Output the [X, Y] coordinate of the center of the cell containing the given text.  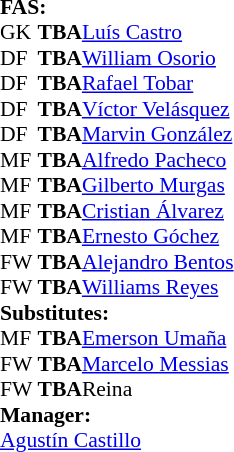
Reina [158, 389]
Marvin González [158, 135]
Luís Castro [158, 33]
Víctor Velásquez [158, 109]
Gilberto Murgas [158, 185]
Emerson Umaña [158, 339]
Cristian Álvarez [158, 211]
William Osorio [158, 58]
Rafael Tobar [158, 83]
Substitutes: [117, 313]
Alfredo Pacheco [158, 160]
Marcelo Messias [158, 364]
Alejandro Bentos [158, 262]
Ernesto Góchez [158, 237]
GK [19, 33]
Manager: [117, 415]
Williams Reyes [158, 287]
